Output the (X, Y) coordinate of the center of the cell containing the given text.  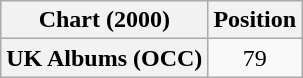
Position (255, 20)
Chart (2000) (104, 20)
79 (255, 58)
UK Albums (OCC) (104, 58)
